Locate the cell with the specified text and output its (X, Y) center coordinate. 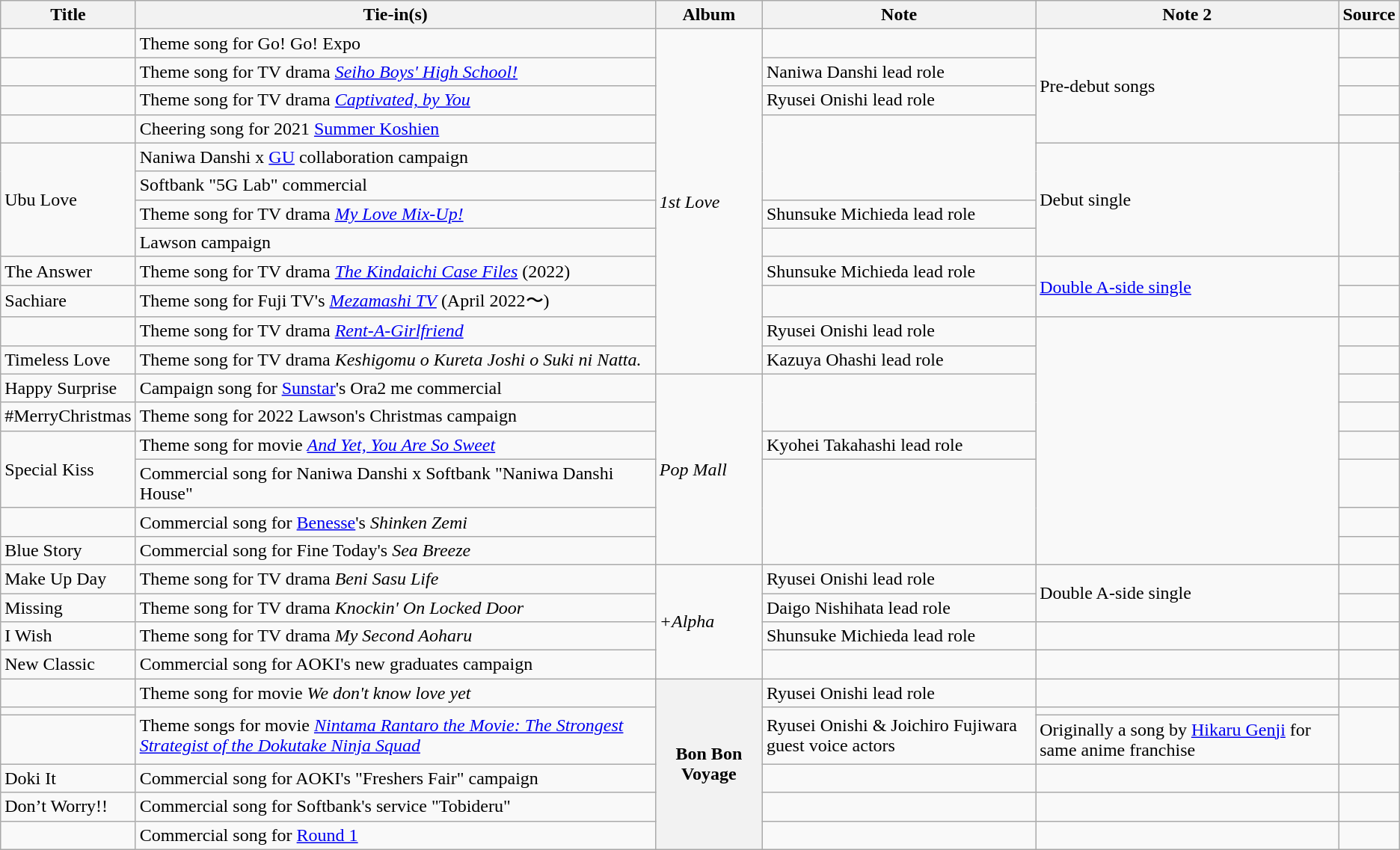
Daigo Nishihata lead role (899, 608)
Theme song for movie And Yet, You Are So Sweet (395, 445)
Commercial song for Softbank's service "Tobideru" (395, 807)
Don’t Worry!! (68, 807)
Happy Surprise (68, 388)
Title (68, 15)
Theme song for TV drama My Second Aoharu (395, 636)
Originally a song by Hikaru Genji for same anime franchise (1188, 740)
Kazuya Ohashi lead role (899, 360)
Note 2 (1188, 15)
Theme song for movie We don't know love yet (395, 693)
Pop Mall (709, 469)
Album (709, 15)
Theme song for TV drama Captivated, by You (395, 100)
Source (1369, 15)
Campaign song for Sunstar's Ora2 me commercial (395, 388)
Theme song for Fuji TV's Mezamashi TV (April 2022〜) (395, 301)
Theme song for TV drama Beni Sasu Life (395, 579)
Sachiare (68, 301)
Theme song for TV drama Keshigomu o Kureta Joshi o Suki ni Natta. (395, 360)
Missing (68, 608)
Softbank "5G Lab" commercial (395, 185)
1st Love (709, 202)
I Wish (68, 636)
Theme song for TV drama Rent-A-Girlfriend (395, 331)
Naniwa Danshi x GU collaboration campaign (395, 157)
Timeless Love (68, 360)
Doki It (68, 778)
Commercial song for AOKI's new graduates campaign (395, 665)
Make Up Day (68, 579)
+Alpha (709, 621)
Lawson campaign (395, 242)
Bon Bon Voyage (709, 764)
Theme song for TV drama Seiho Boys' High School! (395, 72)
Theme songs for movie Nintama Rantaro the Movie: The Strongest Strategist of the Dokutake Ninja Squad (395, 736)
New Classic (68, 665)
Commercial song for Fine Today's Sea Breeze (395, 550)
Note (899, 15)
Theme song for TV drama My Love Mix-Up! (395, 214)
Tie-in(s) (395, 15)
Theme song for Go! Go! Expo (395, 43)
Commercial song for AOKI's "Freshers Fair" campaign (395, 778)
Theme song for TV drama The Kindaichi Case Files (2022) (395, 271)
Pre-debut songs (1188, 86)
Ryusei Onishi & Joichiro Fujiwara guest voice actors (899, 736)
Theme song for TV drama Knockin' On Locked Door (395, 608)
Cheering song for 2021 Summer Koshien (395, 129)
Blue Story (68, 550)
Ubu Love (68, 200)
Special Kiss (68, 469)
#MerryChristmas (68, 416)
The Answer (68, 271)
Kyohei Takahashi lead role (899, 445)
Naniwa Danshi lead role (899, 72)
Commercial song for Round 1 (395, 835)
Debut single (1188, 200)
Commercial song for Naniwa Danshi x Softbank "Naniwa Danshi House" (395, 483)
Commercial song for Benesse's Shinken Zemi (395, 522)
Theme song for 2022 Lawson's Christmas campaign (395, 416)
